Search for the cell housing the specified text and yield its (X, Y) center coordinate. 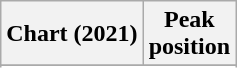
Chart (2021) (72, 34)
Peakposition (189, 34)
